Identify which cell holds the provided text, then report its [X, Y] central coordinate. 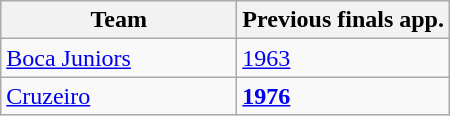
Previous finals app. [344, 20]
Boca Juniors [119, 58]
Team [119, 20]
1963 [344, 58]
1976 [344, 96]
Cruzeiro [119, 96]
